Determine the [x, y] coordinate at the center of the cell enclosing the given text.  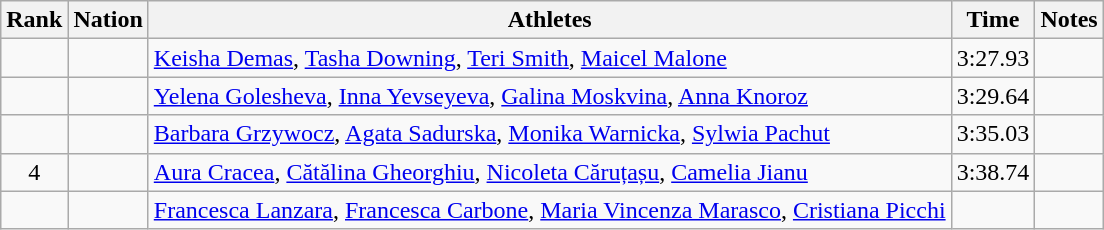
3:35.03 [993, 134]
Athletes [550, 20]
Keisha Demas, Tasha Downing, Teri Smith, Maicel Malone [550, 58]
3:38.74 [993, 172]
Rank [34, 20]
3:29.64 [993, 96]
3:27.93 [993, 58]
Barbara Grzywocz, Agata Sadurska, Monika Warnicka, Sylwia Pachut [550, 134]
Francesca Lanzara, Francesca Carbone, Maria Vincenza Marasco, Cristiana Picchi [550, 210]
Nation [108, 20]
Yelena Golesheva, Inna Yevseyeva, Galina Moskvina, Anna Knoroz [550, 96]
Time [993, 20]
Aura Cracea, Cătălina Gheorghiu, Nicoleta Căruțașu, Camelia Jianu [550, 172]
4 [34, 172]
Notes [1069, 20]
